Capture the cell that displays the provided text and extract its [x, y] central coordinate. 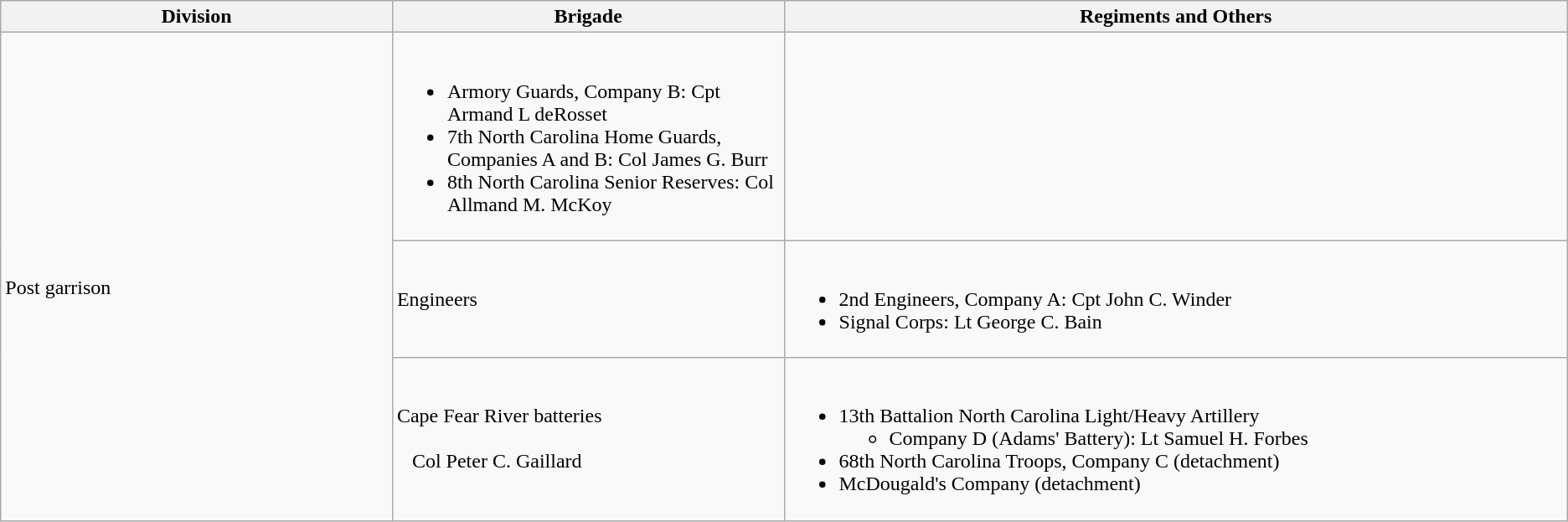
Division [197, 17]
2nd Engineers, Company A: Cpt John C. WinderSignal Corps: Lt George C. Bain [1176, 299]
Regiments and Others [1176, 17]
Cape Fear River batteries Col Peter C. Gaillard [588, 439]
Post garrison [197, 277]
Brigade [588, 17]
Engineers [588, 299]
